Capture the cell that displays the provided text and extract its [X, Y] central coordinate. 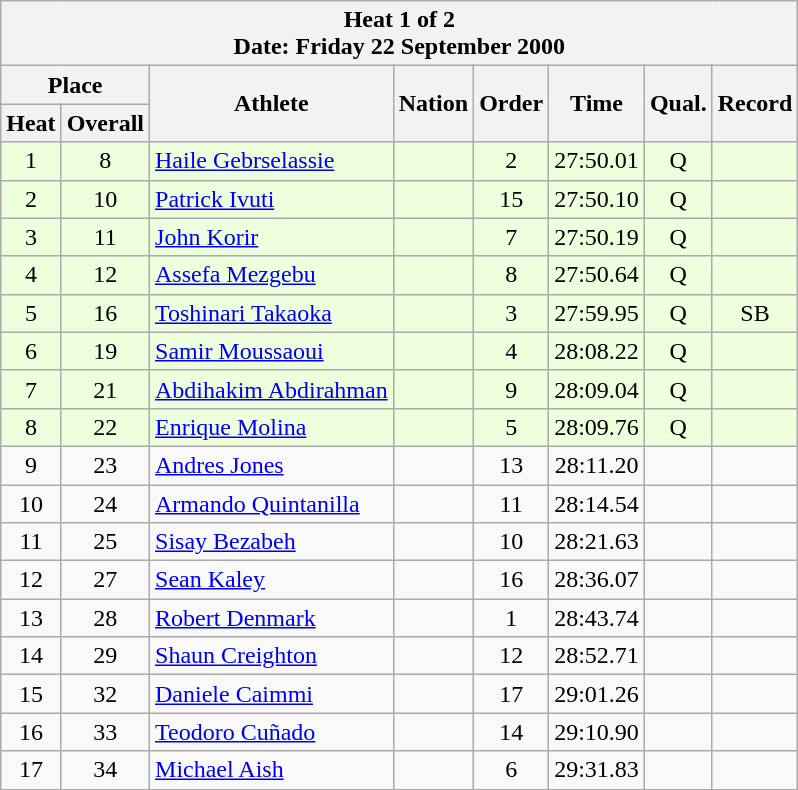
19 [105, 351]
Enrique Molina [272, 427]
Samir Moussaoui [272, 351]
29 [105, 656]
28:21.63 [597, 542]
Place [76, 85]
28:11.20 [597, 465]
Armando Quintanilla [272, 503]
Heat [31, 123]
Daniele Caimmi [272, 694]
29:31.83 [597, 770]
28:09.04 [597, 389]
Haile Gebrselassie [272, 161]
Record [755, 104]
25 [105, 542]
27:50.10 [597, 199]
Shaun Creighton [272, 656]
29:01.26 [597, 694]
Qual. [678, 104]
32 [105, 694]
27 [105, 580]
21 [105, 389]
Abdihakim Abdirahman [272, 389]
Nation [433, 104]
Sean Kaley [272, 580]
27:50.64 [597, 275]
Heat 1 of 2 Date: Friday 22 September 2000 [400, 34]
Toshinari Takaoka [272, 313]
28:36.07 [597, 580]
29:10.90 [597, 732]
28:08.22 [597, 351]
John Korir [272, 237]
Patrick Ivuti [272, 199]
Time [597, 104]
28 [105, 618]
SB [755, 313]
27:50.01 [597, 161]
Andres Jones [272, 465]
23 [105, 465]
22 [105, 427]
28:09.76 [597, 427]
27:59.95 [597, 313]
33 [105, 732]
28:14.54 [597, 503]
Athlete [272, 104]
Overall [105, 123]
Order [512, 104]
Michael Aish [272, 770]
34 [105, 770]
28:52.71 [597, 656]
Assefa Mezgebu [272, 275]
27:50.19 [597, 237]
Robert Denmark [272, 618]
24 [105, 503]
Teodoro Cuñado [272, 732]
28:43.74 [597, 618]
Sisay Bezabeh [272, 542]
